From the cell containing the given text, extract its center point as [X, Y] coordinate. 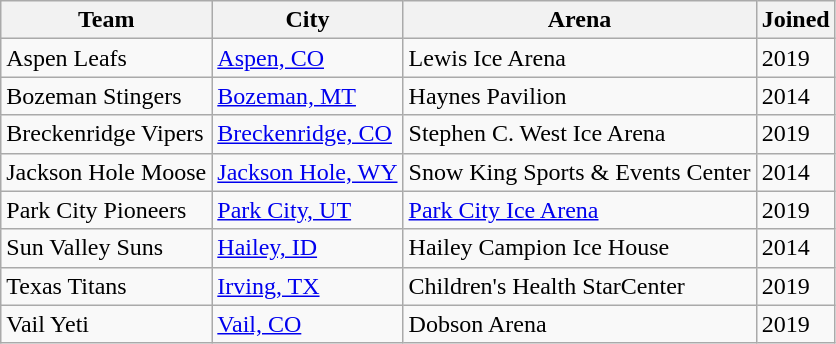
Bozeman Stingers [106, 96]
Dobson Arena [580, 324]
Children's Health StarCenter [580, 286]
Breckenridge Vipers [106, 134]
Jackson Hole Moose [106, 172]
Hailey, ID [308, 248]
Team [106, 20]
Aspen Leafs [106, 58]
Breckenridge, CO [308, 134]
Jackson Hole, WY [308, 172]
Bozeman, MT [308, 96]
Texas Titans [106, 286]
Sun Valley Suns [106, 248]
Stephen C. West Ice Arena [580, 134]
Snow King Sports & Events Center [580, 172]
Hailey Campion Ice House [580, 248]
Joined [796, 20]
Park City, UT [308, 210]
Arena [580, 20]
Haynes Pavilion [580, 96]
Park City Ice Arena [580, 210]
Lewis Ice Arena [580, 58]
City [308, 20]
Park City Pioneers [106, 210]
Vail, CO [308, 324]
Vail Yeti [106, 324]
Irving, TX [308, 286]
Aspen, CO [308, 58]
